Identify which cell holds the provided text, then report its [X, Y] central coordinate. 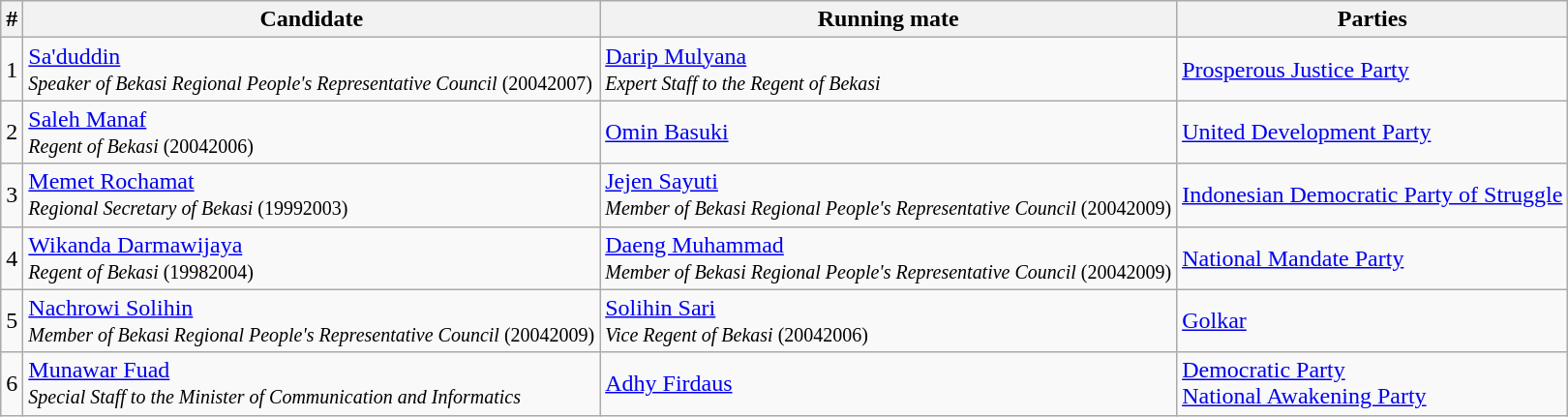
Indonesian Democratic Party of Struggle [1372, 195]
# [12, 19]
Parties [1372, 19]
Running mate [889, 19]
United Development Party [1372, 132]
Nachrowi SolihinMember of Bekasi Regional People's Representative Council (20042009) [312, 321]
Sa'duddinSpeaker of Bekasi Regional People's Representative Council (20042007) [312, 70]
Candidate [312, 19]
3 [12, 195]
Democratic PartyNational Awakening Party [1372, 383]
5 [12, 321]
6 [12, 383]
Adhy Firdaus [889, 383]
Jejen SayutiMember of Bekasi Regional People's Representative Council (20042009) [889, 195]
Daeng MuhammadMember of Bekasi Regional People's Representative Council (20042009) [889, 257]
2 [12, 132]
National Mandate Party [1372, 257]
Golkar [1372, 321]
Wikanda DarmawijayaRegent of Bekasi (19982004) [312, 257]
4 [12, 257]
Solihin SariVice Regent of Bekasi (20042006) [889, 321]
Prosperous Justice Party [1372, 70]
Memet RochamatRegional Secretary of Bekasi (19992003) [312, 195]
Omin Basuki [889, 132]
1 [12, 70]
Darip MulyanaExpert Staff to the Regent of Bekasi [889, 70]
Saleh ManafRegent of Bekasi (20042006) [312, 132]
Munawar FuadSpecial Staff to the Minister of Communication and Informatics [312, 383]
